Pinpoint the cell where the given text exists, returning its (X, Y) midpoint coordinate. 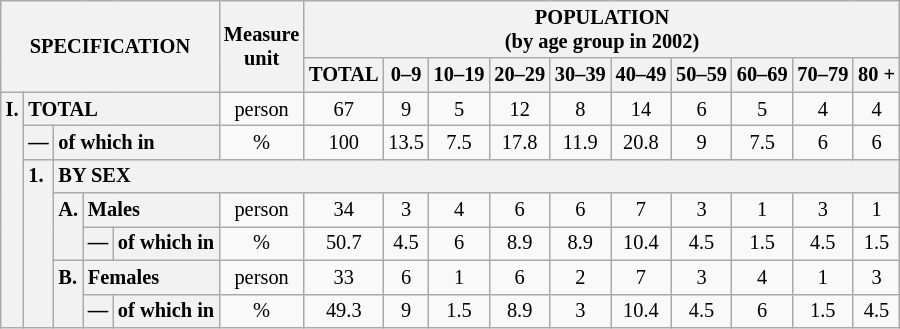
SPECIFICATION (110, 46)
30–39 (580, 75)
14 (642, 109)
B. (68, 294)
8 (580, 109)
A. (68, 226)
67 (344, 109)
80 + (876, 75)
60–69 (762, 75)
40–49 (642, 75)
I. (12, 210)
12 (520, 109)
Males (151, 210)
17.8 (520, 142)
70–79 (824, 75)
20–29 (520, 75)
0–9 (406, 75)
33 (344, 277)
11.9 (580, 142)
1. (38, 243)
Measure unit (262, 46)
100 (344, 142)
50.7 (344, 243)
13.5 (406, 142)
10–19 (460, 75)
POPULATION (by age group in 2002) (602, 29)
34 (344, 210)
BY SEX (477, 176)
20.8 (642, 142)
50–59 (702, 75)
2 (580, 277)
49.3 (344, 311)
Females (151, 277)
